Scan for the cell matching the given text and deliver its (X, Y) coordinate at center. 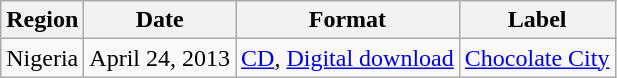
Label (537, 20)
Format (348, 20)
Nigeria (42, 58)
CD, Digital download (348, 58)
Chocolate City (537, 58)
Date (160, 20)
April 24, 2013 (160, 58)
Region (42, 20)
